Determine the (X, Y) coordinate at the center of the cell enclosing the given text.  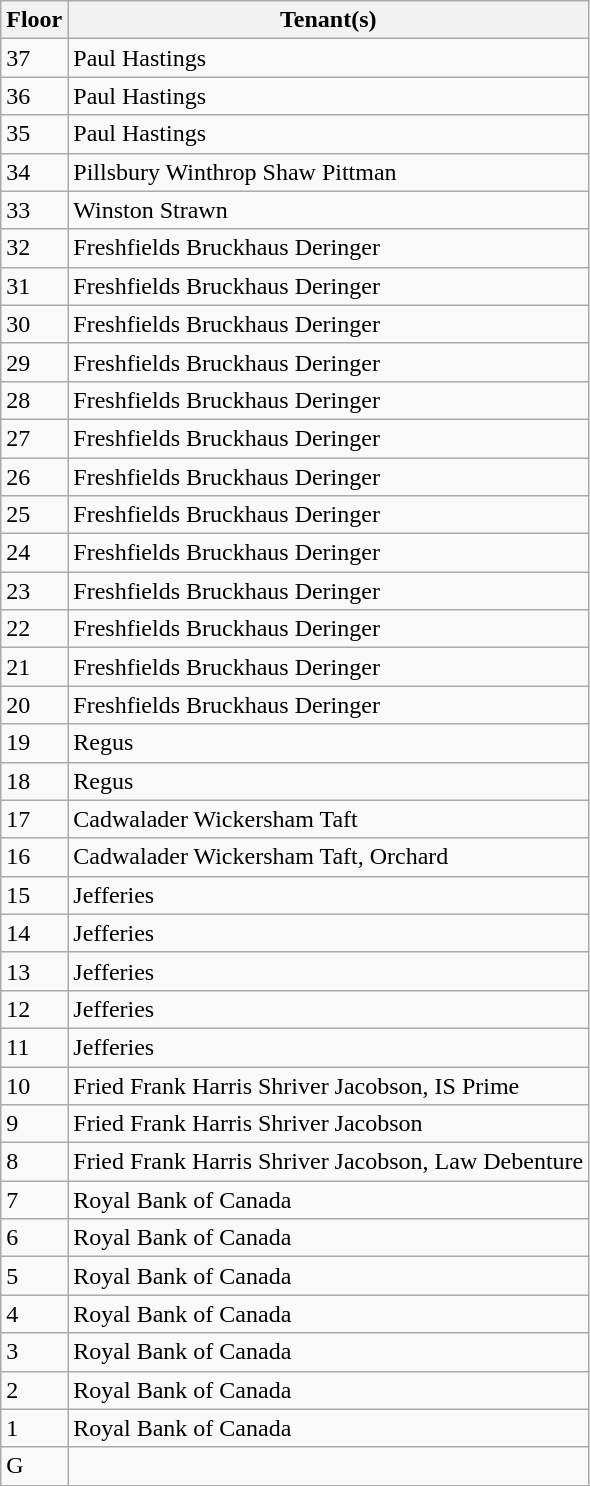
6 (34, 1238)
4 (34, 1314)
16 (34, 857)
34 (34, 172)
G (34, 1466)
12 (34, 1009)
24 (34, 553)
Tenant(s) (328, 20)
Cadwalader Wickersham Taft (328, 819)
Floor (34, 20)
18 (34, 781)
36 (34, 96)
5 (34, 1276)
Fried Frank Harris Shriver Jacobson, Law Debenture (328, 1162)
37 (34, 58)
23 (34, 591)
14 (34, 933)
Pillsbury Winthrop Shaw Pittman (328, 172)
26 (34, 477)
Cadwalader Wickersham Taft, Orchard (328, 857)
25 (34, 515)
3 (34, 1352)
Fried Frank Harris Shriver Jacobson (328, 1124)
13 (34, 971)
2 (34, 1390)
Winston Strawn (328, 210)
7 (34, 1200)
8 (34, 1162)
11 (34, 1047)
20 (34, 705)
32 (34, 248)
Fried Frank Harris Shriver Jacobson, IS Prime (328, 1085)
10 (34, 1085)
22 (34, 629)
17 (34, 819)
19 (34, 743)
27 (34, 438)
30 (34, 324)
9 (34, 1124)
35 (34, 134)
29 (34, 362)
28 (34, 400)
21 (34, 667)
31 (34, 286)
15 (34, 895)
1 (34, 1428)
33 (34, 210)
